Capture the cell that displays the provided text and extract its [x, y] central coordinate. 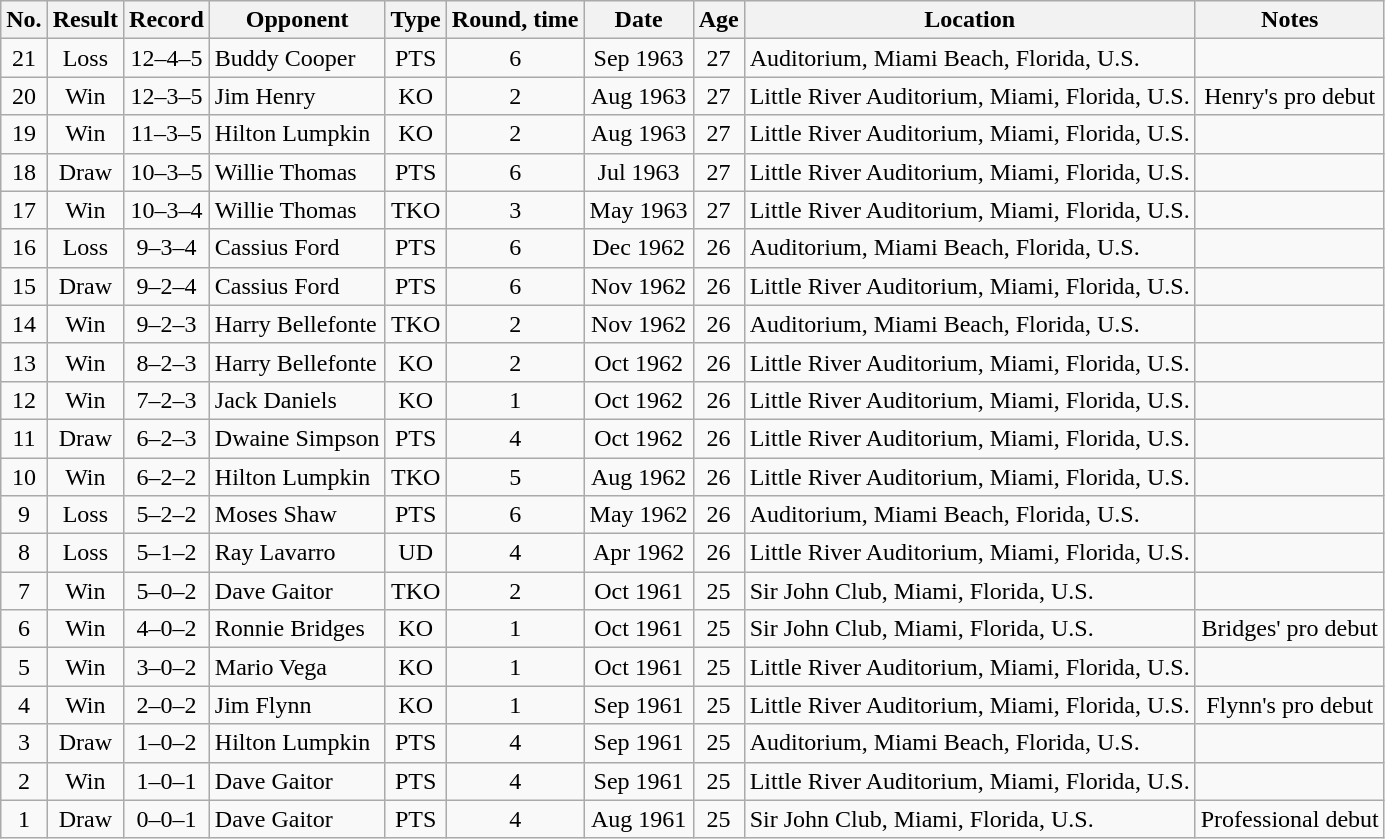
Record [167, 20]
16 [24, 248]
9–2–3 [167, 324]
No. [24, 20]
2–0–2 [167, 705]
12–4–5 [167, 58]
11–3–5 [167, 134]
Opponent [297, 20]
Mario Vega [297, 667]
20 [24, 96]
Age [718, 20]
12 [24, 400]
Buddy Cooper [297, 58]
Professional debut [1290, 819]
3–0–2 [167, 667]
Type [416, 20]
1–0–1 [167, 781]
5–0–2 [167, 591]
Sep 1963 [638, 58]
Jack Daniels [297, 400]
Notes [1290, 20]
18 [24, 172]
10–3–4 [167, 210]
Henry's pro debut [1290, 96]
7–2–3 [167, 400]
Flynn's pro debut [1290, 705]
1–0–2 [167, 743]
Location [970, 20]
Date [638, 20]
10 [24, 477]
Jul 1963 [638, 172]
Bridges' pro debut [1290, 629]
13 [24, 362]
8 [24, 553]
6–2–3 [167, 438]
Dwaine Simpson [297, 438]
14 [24, 324]
17 [24, 210]
Jim Flynn [297, 705]
8–2–3 [167, 362]
Result [85, 20]
Aug 1961 [638, 819]
Dec 1962 [638, 248]
7 [24, 591]
15 [24, 286]
12–3–5 [167, 96]
Ronnie Bridges [297, 629]
11 [24, 438]
19 [24, 134]
0–0–1 [167, 819]
Round, time [515, 20]
10–3–5 [167, 172]
May 1963 [638, 210]
9 [24, 515]
5–2–2 [167, 515]
9–2–4 [167, 286]
UD [416, 553]
Aug 1962 [638, 477]
9–3–4 [167, 248]
Ray Lavarro [297, 553]
Apr 1962 [638, 553]
21 [24, 58]
Jim Henry [297, 96]
5–1–2 [167, 553]
6–2–2 [167, 477]
4–0–2 [167, 629]
May 1962 [638, 515]
Moses Shaw [297, 515]
